Identify which cell holds the provided text, then report its [X, Y] central coordinate. 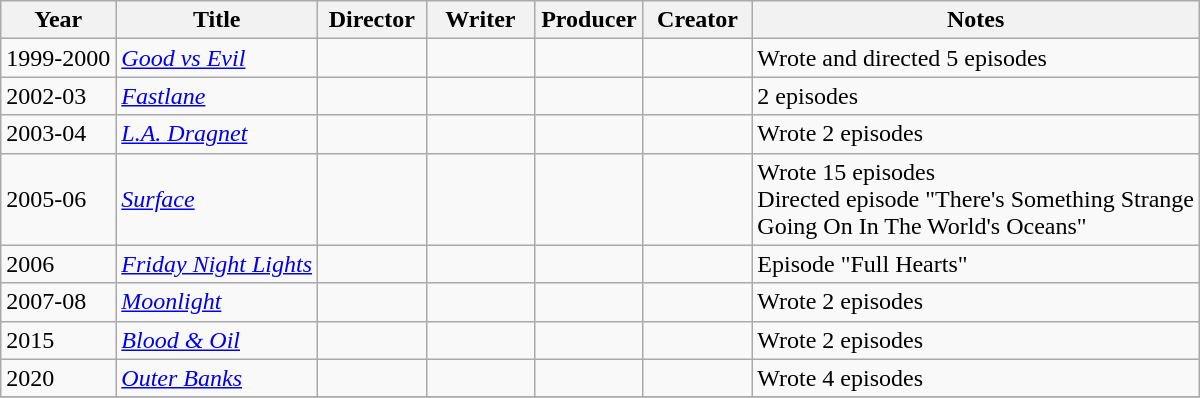
Outer Banks [217, 378]
2005-06 [58, 199]
Wrote 15 episodes Directed episode "There's Something StrangeGoing On In The World's Oceans" [976, 199]
Episode "Full Hearts" [976, 264]
2007-08 [58, 302]
Year [58, 20]
Writer [480, 20]
L.A. Dragnet [217, 134]
Notes [976, 20]
1999-2000 [58, 58]
2002-03 [58, 96]
2 episodes [976, 96]
Wrote and directed 5 episodes [976, 58]
Blood & Oil [217, 340]
2020 [58, 378]
Surface [217, 199]
Fastlane [217, 96]
Title [217, 20]
2003-04 [58, 134]
Moonlight [217, 302]
Producer [590, 20]
Creator [698, 20]
2006 [58, 264]
Good vs Evil [217, 58]
Friday Night Lights [217, 264]
2015 [58, 340]
Wrote 4 episodes [976, 378]
Director [372, 20]
